Pinpoint the cell where the given text exists, returning its [x, y] midpoint coordinate. 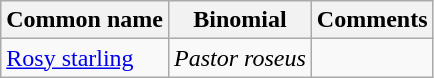
Pastor roseus [240, 58]
Rosy starling [85, 58]
Binomial [240, 20]
Common name [85, 20]
Comments [372, 20]
